Extract the [x, y] coordinate from the center of the cell holding the provided text.  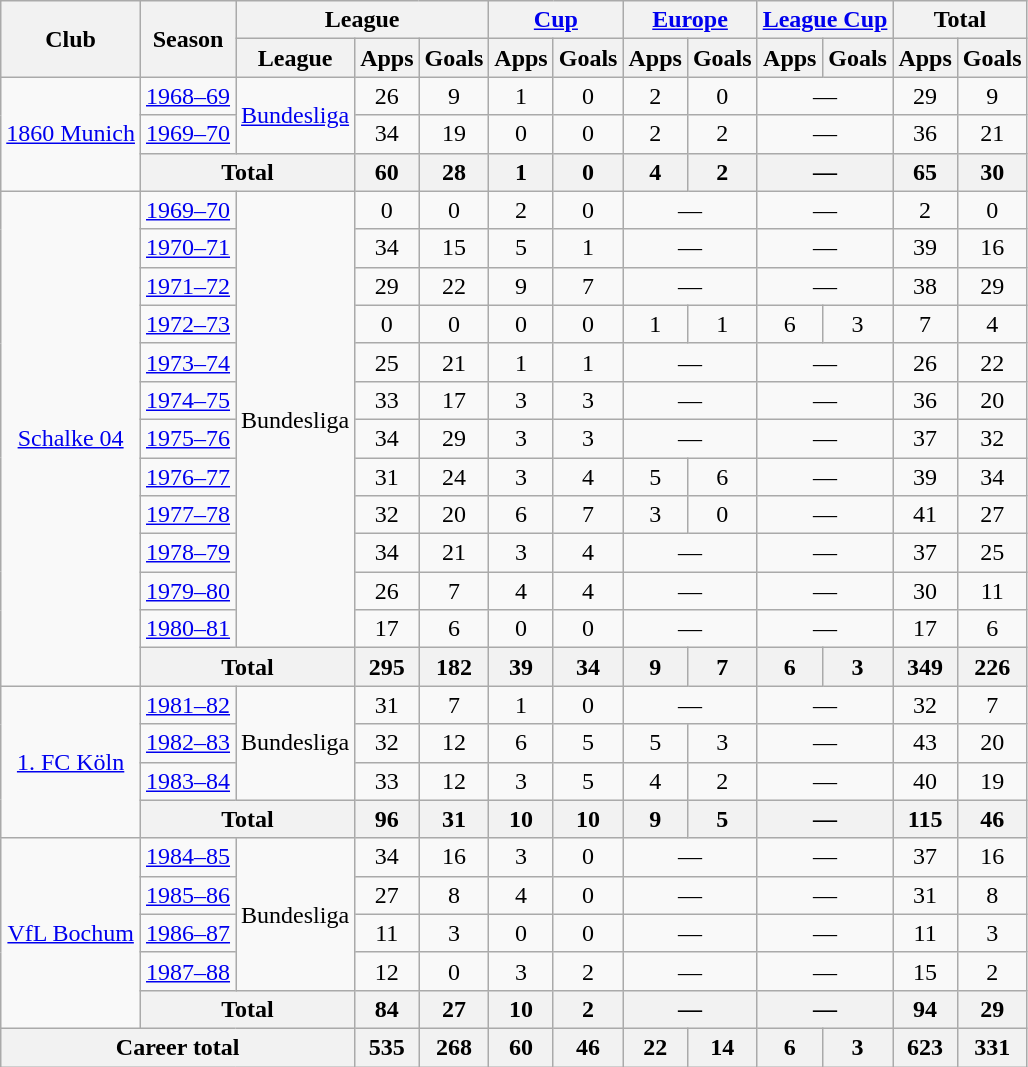
1982–83 [188, 743]
40 [925, 781]
Europe [690, 20]
349 [925, 667]
Season [188, 39]
331 [992, 1047]
182 [454, 667]
1980–81 [188, 629]
115 [925, 819]
14 [722, 1047]
Club [71, 39]
1978–79 [188, 553]
41 [925, 515]
84 [387, 1009]
League Cup [825, 20]
1976–77 [188, 477]
1981–82 [188, 705]
1987–88 [188, 971]
Career total [178, 1047]
1970–71 [188, 248]
226 [992, 667]
1968–69 [188, 96]
65 [925, 172]
1986–87 [188, 933]
Cup [556, 20]
1984–85 [188, 857]
535 [387, 1047]
38 [925, 286]
94 [925, 1009]
1. FC Köln [71, 762]
1972–73 [188, 324]
VfL Bochum [71, 933]
1974–75 [188, 400]
1983–84 [188, 781]
1973–74 [188, 362]
268 [454, 1047]
43 [925, 743]
1860 Munich [71, 134]
1985–86 [188, 895]
1971–72 [188, 286]
28 [454, 172]
Schalke 04 [71, 438]
1979–80 [188, 591]
1977–78 [188, 515]
96 [387, 819]
1975–76 [188, 438]
623 [925, 1047]
295 [387, 667]
24 [454, 477]
